Identify which cell holds the provided text, then report its [X, Y] central coordinate. 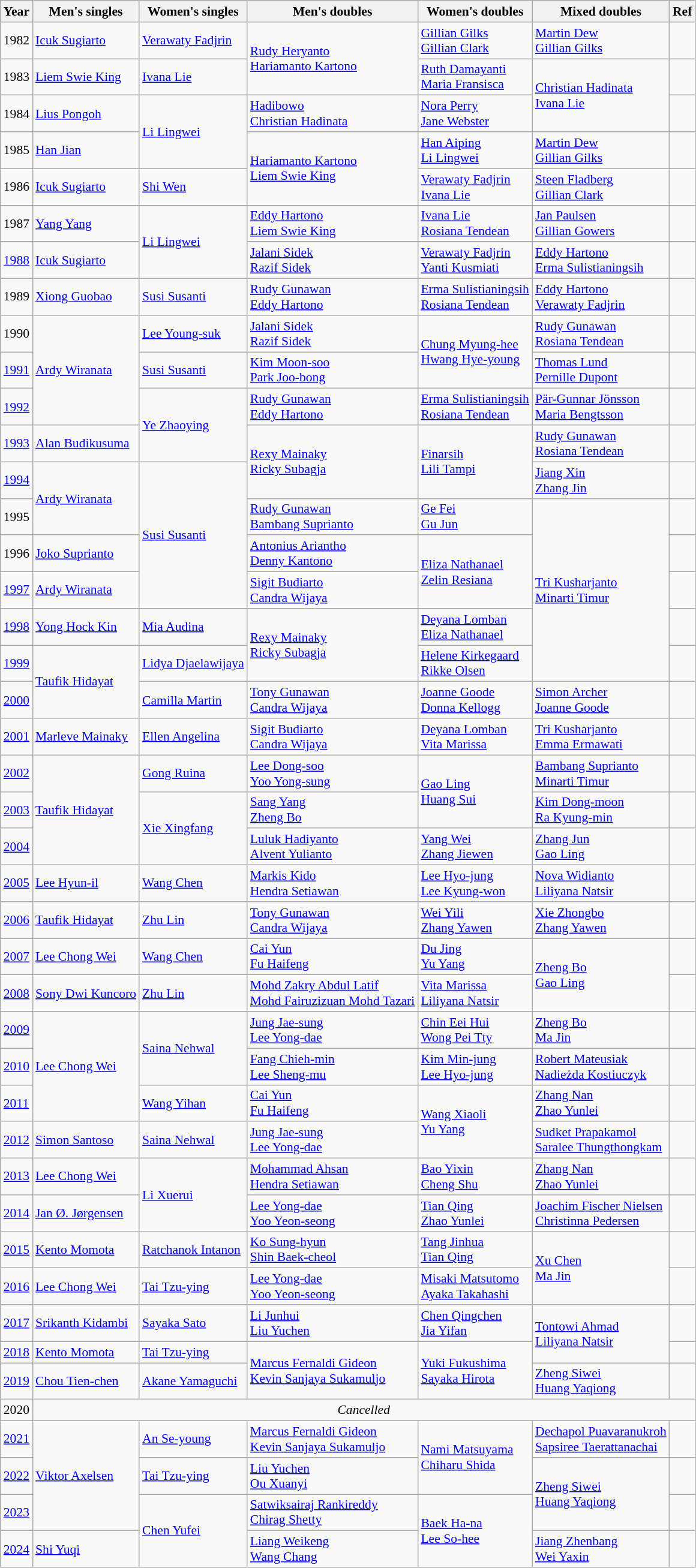
Antonius Ariantho Denny Kantono [332, 554]
Hariamanto Kartono Liem Swie King [332, 168]
Christian Hadinata Ivana Lie [601, 95]
2015 [17, 1250]
Luluk Hadiyanto Alvent Yulianto [332, 847]
2010 [17, 1066]
2012 [17, 1140]
Sudket Prapakamol Saralee Thungthongkam [601, 1140]
Ellen Angelina [193, 736]
2020 [17, 1410]
Lee Hyun-il [86, 884]
Lidya Djaelawijaya [193, 663]
Jan Paulsen Gillian Gowers [601, 223]
Vita Marissa Liliyana Natsir [475, 993]
1987 [17, 223]
Helene Kirkegaard Rikke Olsen [475, 663]
Ivana Lie [193, 77]
Yang Yang [86, 223]
Sony Dwi Kuncoro [86, 993]
Shi Wen [193, 187]
1993 [17, 444]
Bambang Suprianto Minarti Timur [601, 774]
Gao Ling Huang Sui [475, 791]
Sang Yang Zheng Bo [332, 809]
Jan Ø. Jørgensen [86, 1214]
Wang Xiaoli Yu Yang [475, 1121]
2001 [17, 736]
Lee Young-suk [193, 333]
Nami Matsuyama Chiharu Shida [475, 1458]
1984 [17, 114]
Men's singles [86, 11]
Zhang Jun Gao Ling [601, 847]
Zheng Bo Ma Jin [601, 1030]
2003 [17, 809]
1999 [17, 663]
Ye Zhaoying [193, 425]
Nova Widianto Liliyana Natsir [601, 884]
Joanne Goode Donna Kellogg [475, 700]
1982 [17, 41]
Marleve Mainaky [86, 736]
Jiang Zhenbang Wei Yaxin [601, 1549]
2005 [17, 884]
Bao Yixin Cheng Shu [475, 1176]
1986 [17, 187]
2016 [17, 1287]
1994 [17, 480]
Deyana Lomban Vita Marissa [475, 736]
Women's singles [193, 11]
Srikanth Kidambi [86, 1323]
Mia Audina [193, 627]
Jiang Xin Zhang Jin [601, 480]
Akane Yamaguchi [193, 1382]
Ruth Damayanti Maria Fransisca [475, 77]
Steen Fladberg Gillian Clark [601, 187]
2018 [17, 1352]
Kim Dong-moon Ra Kyung-min [601, 809]
Wang Yihan [193, 1103]
1998 [17, 627]
Ko Sung-hyun Shin Baek-cheol [332, 1250]
1995 [17, 517]
Chen Yufei [193, 1531]
1983 [17, 77]
Han Aiping Li Lingwei [475, 150]
2004 [17, 847]
Yuki Fukushima Sayaka Hirota [475, 1371]
Han Jian [86, 150]
Tang Jinhua Tian Qing [475, 1250]
Yong Hock Kin [86, 627]
2014 [17, 1214]
Satwiksairaj Rankireddy Chirag Shetty [332, 1512]
Rudy Heryanto Hariamanto Kartono [332, 59]
Markis Kido Hendra Setiawan [332, 884]
Finarsih Lili Tampi [475, 462]
1988 [17, 260]
Xiong Guobao [86, 297]
Verawaty Fadjrin [193, 41]
Zheng Bo Gao Ling [601, 975]
Viktor Axelsen [86, 1476]
Dechapol Puavaranukroh Sapsiree Taerattanachai [601, 1439]
Liang Weikeng Wang Chang [332, 1549]
1997 [17, 590]
Verawaty Fadjrin Ivana Lie [475, 187]
Tri Kusharjanto Emma Ermawati [601, 736]
2000 [17, 700]
2013 [17, 1176]
Deyana Lomban Eliza Nathanael [475, 627]
2007 [17, 957]
Simon Archer Joanne Goode [601, 700]
Sayaka Sato [193, 1323]
Ge Fei Gu Jun [475, 517]
Gong Ruina [193, 774]
Gillian Gilks Gillian Clark [475, 41]
Nora Perry Jane Webster [475, 114]
Chou Tien-chen [86, 1382]
Pär-Gunnar Jönsson Maria Bengtsson [601, 407]
Mohd Zakry Abdul Latif Mohd Fairuzizuan Mohd Tazari [332, 993]
Men's doubles [332, 11]
2019 [17, 1382]
2009 [17, 1030]
Year [17, 11]
Liem Swie King [86, 77]
Kim Moon-soo Park Joo-bong [332, 371]
Liu Yuchen Ou Xuanyi [332, 1476]
Shi Yuqi [86, 1549]
Tri Kusharjanto Minarti Timur [601, 590]
1990 [17, 333]
Xie Xingfang [193, 828]
Baek Ha-na Lee So-hee [475, 1531]
Simon Santoso [86, 1140]
Hadibowo Christian Hadinata [332, 114]
Fang Chieh-min Lee Sheng-mu [332, 1066]
Eddy Hartono Erma Sulistianingsih [601, 260]
Mixed doubles [601, 11]
1989 [17, 297]
Xu Chen Ma Jin [601, 1268]
2023 [17, 1512]
Lee Dong-soo Yoo Yong-sung [332, 774]
Tontowi Ahmad Liliyana Natsir [601, 1334]
Ratchanok Intanon [193, 1250]
Verawaty Fadjrin Yanti Kusmiati [475, 260]
Women's doubles [475, 11]
Ivana Lie Rosiana Tendean [475, 223]
2017 [17, 1323]
1992 [17, 407]
1991 [17, 371]
Cancelled [364, 1410]
2006 [17, 920]
Joko Suprianto [86, 554]
Du Jing Yu Yang [475, 957]
Misaki Matsutomo Ayaka Takahashi [475, 1287]
2022 [17, 1476]
Eddy Hartono Liem Swie King [332, 223]
2021 [17, 1439]
Li Xuerui [193, 1195]
Camilla Martin [193, 700]
Thomas Lund Pernille Dupont [601, 371]
Rudy Gunawan Bambang Suprianto [332, 517]
Chung Myung-hee Hwang Hye-young [475, 352]
Wei Yili Zhang Yawen [475, 920]
Mohammad Ahsan Hendra Setiawan [332, 1176]
Joachim Fischer Nielsen Christinna Pedersen [601, 1214]
2008 [17, 993]
Lius Pongoh [86, 114]
Tian Qing Zhao Yunlei [475, 1214]
Chin Eei Hui Wong Pei Tty [475, 1030]
Alan Budikusuma [86, 444]
Lee Hyo-jung Lee Kyung-won [475, 884]
Robert Mateusiak Nadieżda Kostiuczyk [601, 1066]
1996 [17, 554]
Eliza Nathanael Zelin Resiana [475, 572]
1985 [17, 150]
2002 [17, 774]
Chen Qingchen Jia Yifan [475, 1323]
2024 [17, 1549]
Xie Zhongbo Zhang Yawen [601, 920]
Ref [682, 11]
Li Junhui Liu Yuchen [332, 1323]
Eddy Hartono Verawaty Fadjrin [601, 297]
Yang Wei Zhang Jiewen [475, 847]
An Se-young [193, 1439]
2011 [17, 1103]
Kim Min-jung Lee Hyo-jung [475, 1066]
